For the text-containing cell, return its midpoint in (x, y) coordinate format. 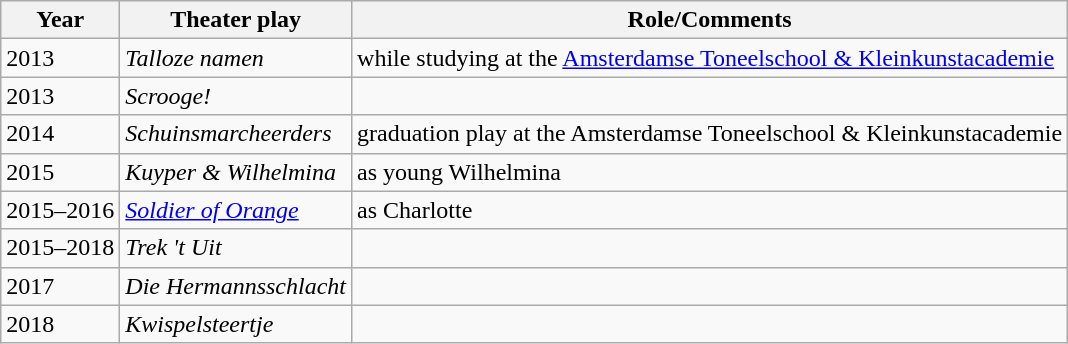
Scrooge! (236, 96)
while studying at the Amsterdamse Toneelschool & Kleinkunstacademie (710, 58)
2015–2018 (60, 248)
as young Wilhelmina (710, 172)
graduation play at the Amsterdamse Toneelschool & Kleinkunstacademie (710, 134)
Schuinsmarcheerders (236, 134)
2015–2016 (60, 210)
Role/Comments (710, 20)
Talloze namen (236, 58)
Kwispelsteertje (236, 324)
Trek 't Uit (236, 248)
2014 (60, 134)
Kuyper & Wilhelmina (236, 172)
as Charlotte (710, 210)
Die Hermannsschlacht (236, 286)
2018 (60, 324)
2015 (60, 172)
Year (60, 20)
2017 (60, 286)
Theater play (236, 20)
Soldier of Orange (236, 210)
